Scan for the cell matching the given text and deliver its [X, Y] coordinate at center. 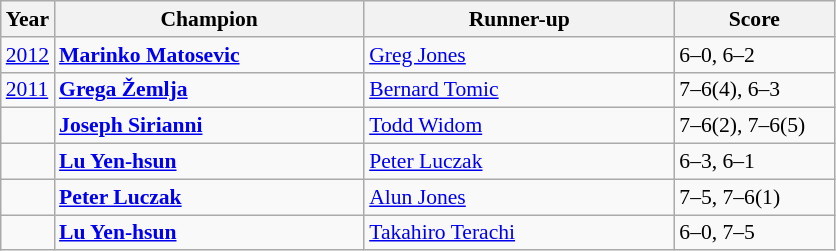
Year [28, 19]
Marinko Matosevic [209, 55]
Runner-up [519, 19]
Todd Widom [519, 126]
2011 [28, 90]
Greg Jones [519, 55]
Bernard Tomic [519, 90]
6–0, 7–5 [754, 233]
Takahiro Terachi [519, 233]
Joseph Sirianni [209, 126]
7–6(2), 7–6(5) [754, 126]
Grega Žemlja [209, 90]
7–5, 7–6(1) [754, 197]
6–0, 6–2 [754, 55]
Score [754, 19]
Champion [209, 19]
7–6(4), 6–3 [754, 90]
6–3, 6–1 [754, 162]
Alun Jones [519, 197]
2012 [28, 55]
